Return [X, Y] of the center of cell containing provided text 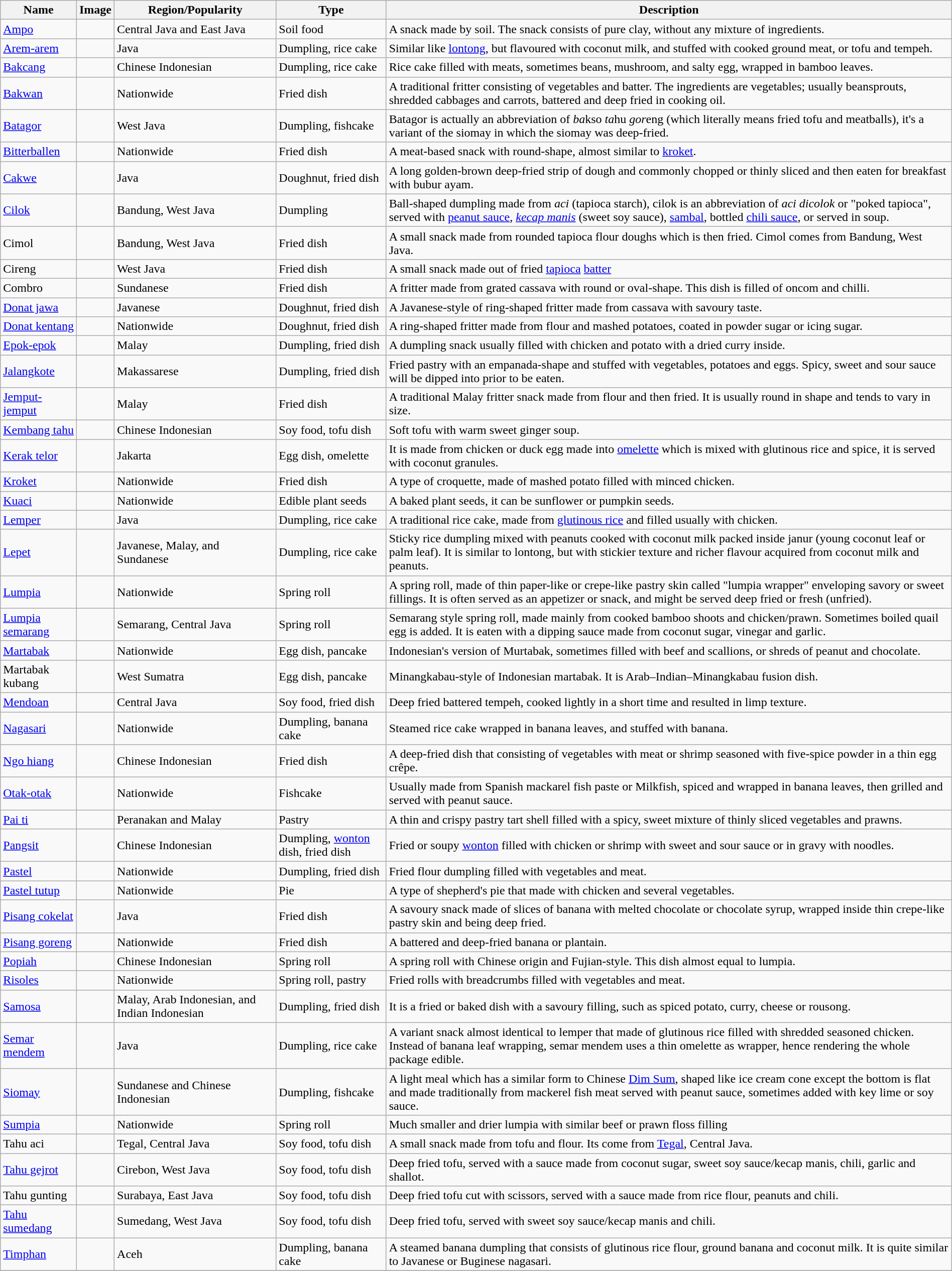
Sundanese and Chinese Indonesian [195, 1092]
Tahu aci [39, 1143]
Cimol [39, 243]
Tahu gunting [39, 1196]
Lumpia [39, 592]
Arem-arem [39, 48]
A baked plant seeds, it can be sunflower or pumpkin seeds. [669, 501]
Pisang goreng [39, 942]
Kroket [39, 482]
Fishcake [331, 793]
It is a fried or baked dish with a savoury filling, such as spiced potato, curry, cheese or rousong. [669, 1006]
Siomay [39, 1092]
Cireng [39, 269]
Lemper [39, 520]
Edible plant seeds [331, 501]
Bakcang [39, 67]
Pai ti [39, 820]
Samosa [39, 1006]
A snack made by soil. The snack consists of pure clay, without any mixture of ingredients. [669, 29]
Sumedang, West Java [195, 1221]
Pastry [331, 820]
Ngo hiang [39, 761]
Pisang cokelat [39, 916]
Timphan [39, 1254]
Bakwan [39, 93]
Tahu gejrot [39, 1169]
West Sumatra [195, 676]
Description [669, 10]
Sundanese [195, 288]
A type of shepherd's pie that made with chicken and several vegetables. [669, 890]
Sumpia [39, 1124]
A small snack made from rounded tapioca flour doughs which is then fried. Cimol comes from Bandung, West Java. [669, 243]
Cirebon, West Java [195, 1169]
Mendoan [39, 702]
It is made from chicken or duck egg made into omelette which is mixed with glutinous rice and spice, it is served with coconut granules. [669, 456]
Indonesian's version of Murtabak, sometimes filled with beef and scallions, or shreds of peanut and chocolate. [669, 650]
Pastel [39, 871]
Lepet [39, 552]
Cakwe [39, 178]
Spring roll, pastry [331, 980]
A Javanese-style of ring-shaped fritter made from cassava with savoury taste. [669, 307]
Donat jawa [39, 307]
Javanese [195, 307]
Much smaller and drier lumpia with similar beef or prawn floss filling [669, 1124]
A small snack made from tofu and flour. Its come from Tegal, Central Java. [669, 1143]
Batagor [39, 126]
A ring-shaped fritter made from flour and mashed potatoes, coated in powder sugar or icing sugar. [669, 326]
Aceh [195, 1254]
Jemput-jemput [39, 404]
Bitterballen [39, 152]
Epok-epok [39, 345]
Semar mendem [39, 1046]
A long golden-brown deep-fried strip of dough and commonly chopped or thinly sliced and then eaten for breakfast with bubur ayam. [669, 178]
Combro [39, 288]
Donat kentang [39, 326]
Peranakan and Malay [195, 820]
Similar like lontong, but flavoured with coconut milk, and stuffed with cooked ground meat, or tofu and tempeh. [669, 48]
A meat-based snack with round-shape, almost similar to kroket. [669, 152]
Popiah [39, 961]
Lumpia semarang [39, 625]
Minangkabau-style of Indonesian martabak. It is Arab–Indian–Minangkabau fusion dish. [669, 676]
A savoury snack made of slices of banana with melted chocolate or chocolate syrup, wrapped inside thin crepe-like pastry skin and being deep fried. [669, 916]
Tegal, Central Java [195, 1143]
Central Java and East Java [195, 29]
Pie [331, 890]
Dumpling [331, 210]
Type [331, 10]
Martabak [39, 650]
Jalangkote [39, 372]
A small snack made out of fried tapioca batter [669, 269]
Deep fried tofu, served with sweet soy sauce/kecap manis and chili. [669, 1221]
Makassarese [195, 372]
Image [95, 10]
A spring roll with Chinese origin and Fujian-style. This dish almost equal to lumpia. [669, 961]
Semarang, Central Java [195, 625]
Kerak telor [39, 456]
Pangsit [39, 846]
Tahu sumedang [39, 1221]
Central Java [195, 702]
Kembang tahu [39, 430]
Javanese, Malay, and Sundanese [195, 552]
Pastel tutup [39, 890]
Kuaci [39, 501]
A type of croquette, made of mashed potato filled with minced chicken. [669, 482]
Otak-otak [39, 793]
Steamed rice cake wrapped in banana leaves, and stuffed with banana. [669, 728]
A traditional Malay fritter snack made from flour and then fried. It is usually round in shape and tends to vary in size. [669, 404]
Deep fried battered tempeh, cooked lightly in a short time and resulted in limp texture. [669, 702]
Name [39, 10]
Soft tofu with warm sweet ginger soup. [669, 430]
Malay, Arab Indonesian, and Indian Indonesian [195, 1006]
Nagasari [39, 728]
Deep fried tofu cut with scissors, served with a sauce made from rice flour, peanuts and chili. [669, 1196]
Risoles [39, 980]
Fried flour dumpling filled with vegetables and meat. [669, 871]
Martabak kubang [39, 676]
Fried or soupy wonton filled with chicken or shrimp with sweet and sour sauce or in gravy with noodles. [669, 846]
A battered and deep-fried banana or plantain. [669, 942]
Usually made from Spanish mackarel fish paste or Milkfish, spiced and wrapped in banana leaves, then grilled and served with peanut sauce. [669, 793]
Fried rolls with breadcrumbs filled with vegetables and meat. [669, 980]
Cilok [39, 210]
A dumpling snack usually filled with chicken and potato with a dried curry inside. [669, 345]
A deep-fried dish that consisting of vegetables with meat or shrimp seasoned with five-spice powder in a thin egg crêpe. [669, 761]
Ampo [39, 29]
Soil food [331, 29]
Soy food, fried dish [331, 702]
Deep fried tofu, served with a sauce made from coconut sugar, sweet soy sauce/kecap manis, chili, garlic and shallot. [669, 1169]
Egg dish, omelette [331, 456]
A fritter made from grated cassava with round or oval-shape. This dish is filled of oncom and chilli. [669, 288]
Rice cake filled with meats, sometimes beans, mushroom, and salty egg, wrapped in bamboo leaves. [669, 67]
Jakarta [195, 456]
A traditional rice cake, made from glutinous rice and filled usually with chicken. [669, 520]
Surabaya, East Java [195, 1196]
A thin and crispy pastry tart shell filled with a spicy, sweet mixture of thinly sliced vegetables and prawns. [669, 820]
Dumpling, wonton dish, fried dish [331, 846]
Region/Popularity [195, 10]
